Scan for the cell matching the given text and deliver its [X, Y] coordinate at center. 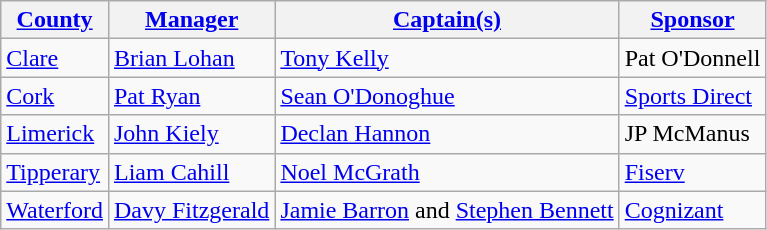
Noel McGrath [447, 172]
Liam Cahill [191, 172]
Tony Kelly [447, 58]
Pat O'Donnell [692, 58]
Cognizant [692, 210]
Captain(s) [447, 20]
Cork [55, 96]
Sean O'Donoghue [447, 96]
Waterford [55, 210]
County [55, 20]
Brian Lohan [191, 58]
John Kiely [191, 134]
Sports Direct [692, 96]
Fiserv [692, 172]
Pat Ryan [191, 96]
Clare [55, 58]
Jamie Barron and Stephen Bennett [447, 210]
Davy Fitzgerald [191, 210]
Limerick [55, 134]
Tipperary [55, 172]
Manager [191, 20]
Sponsor [692, 20]
JP McManus [692, 134]
Declan Hannon [447, 134]
